From the cell containing the given text, extract its center point as [X, Y] coordinate. 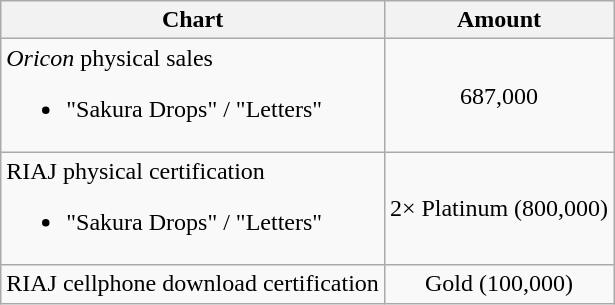
RIAJ cellphone download certification [193, 284]
687,000 [498, 96]
Amount [498, 20]
Chart [193, 20]
2× Platinum (800,000) [498, 208]
Oricon physical sales"Sakura Drops" / "Letters" [193, 96]
Gold (100,000) [498, 284]
RIAJ physical certification"Sakura Drops" / "Letters" [193, 208]
